Pinpoint the cell where the given text exists, returning its (X, Y) midpoint coordinate. 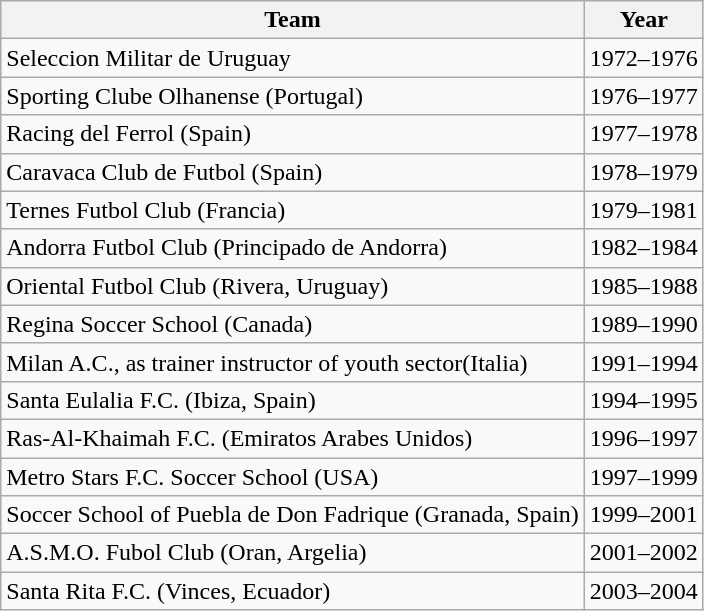
Racing del Ferrol (Spain) (293, 134)
1989–1990 (644, 324)
1999–2001 (644, 515)
Oriental Futbol Club (Rivera, Uruguay) (293, 286)
Ras-Al-Khaimah F.C. (Emiratos Arabes Unidos) (293, 438)
Andorra Futbol Club (Principado de Andorra) (293, 248)
1978–1979 (644, 172)
2003–2004 (644, 591)
1976–1977 (644, 96)
Regina Soccer School (Canada) (293, 324)
Metro Stars F.C. Soccer School (USA) (293, 477)
1972–1976 (644, 58)
Soccer School of Puebla de Don Fadrique (Granada, Spain) (293, 515)
Santa Eulalia F.C. (Ibiza, Spain) (293, 400)
1985–1988 (644, 286)
1991–1994 (644, 362)
1994–1995 (644, 400)
1997–1999 (644, 477)
1977–1978 (644, 134)
1996–1997 (644, 438)
Santa Rita F.C. (Vinces, Ecuador) (293, 591)
Team (293, 20)
2001–2002 (644, 553)
Seleccion Militar de Uruguay (293, 58)
Sporting Clube Olhanense (Portugal) (293, 96)
1979–1981 (644, 210)
Caravaca Club de Futbol (Spain) (293, 172)
A.S.M.O. Fubol Club (Oran, Argelia) (293, 553)
Year (644, 20)
Ternes Futbol Club (Francia) (293, 210)
1982–1984 (644, 248)
Milan A.C., as trainer instructor of youth sector(Italia) (293, 362)
